Return the [x, y] coordinate for the center point of the cell that contains the specified text.  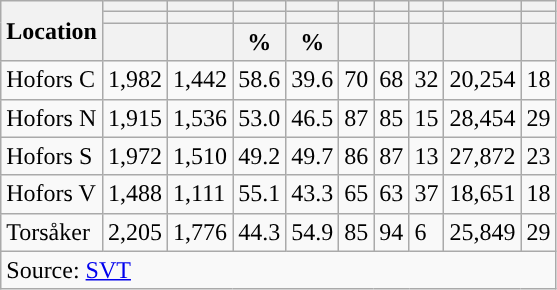
1,111 [200, 194]
1,442 [200, 80]
23 [538, 156]
46.5 [312, 118]
86 [356, 156]
1,488 [134, 194]
55.1 [260, 194]
Location [52, 31]
2,205 [134, 232]
39.6 [312, 80]
1,776 [200, 232]
18,651 [482, 194]
32 [426, 80]
20,254 [482, 80]
53.0 [260, 118]
Hofors S [52, 156]
15 [426, 118]
44.3 [260, 232]
58.6 [260, 80]
1,982 [134, 80]
13 [426, 156]
Torsåker [52, 232]
37 [426, 194]
1,510 [200, 156]
6 [426, 232]
70 [356, 80]
43.3 [312, 194]
Source: SVT [278, 270]
63 [392, 194]
54.9 [312, 232]
Hofors C [52, 80]
1,915 [134, 118]
25,849 [482, 232]
94 [392, 232]
28,454 [482, 118]
Hofors V [52, 194]
27,872 [482, 156]
Hofors N [52, 118]
1,536 [200, 118]
1,972 [134, 156]
49.2 [260, 156]
49.7 [312, 156]
68 [392, 80]
65 [356, 194]
